Locate the cell with the specified text and output its (X, Y) center coordinate. 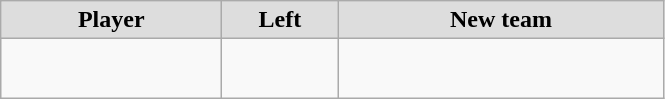
Left (280, 20)
New team (501, 20)
Player (112, 20)
